Return [X, Y] of the center of cell containing provided text 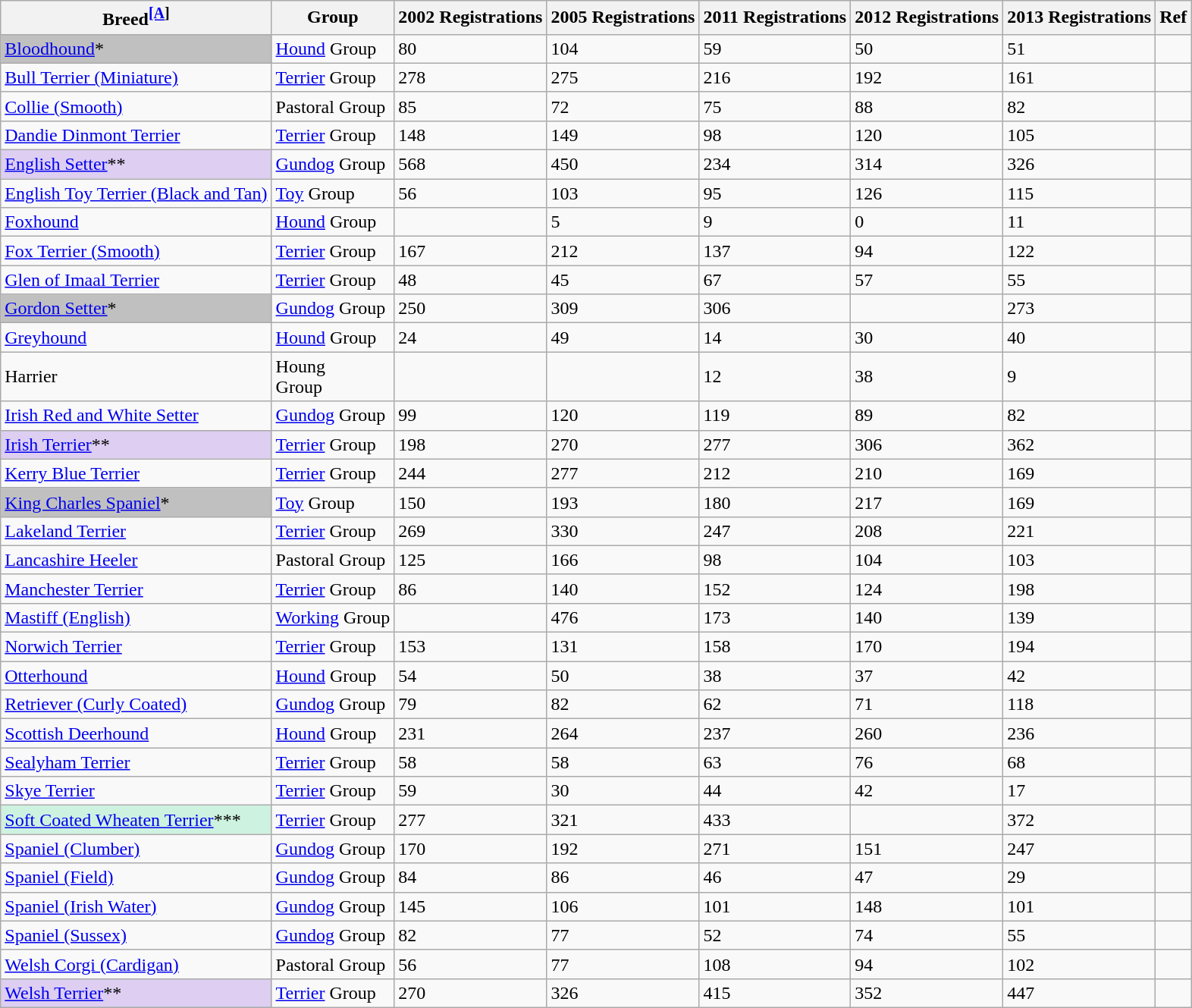
217 [927, 502]
Fox Terrier (Smooth) [136, 251]
29 [1080, 878]
309 [623, 309]
362 [1080, 444]
51 [1080, 49]
14 [775, 338]
269 [470, 531]
210 [927, 473]
46 [775, 878]
352 [927, 993]
Sealyham Terrier [136, 762]
131 [623, 647]
84 [470, 878]
Norwich Terrier [136, 647]
115 [1080, 193]
321 [623, 820]
167 [470, 251]
English Setter** [136, 165]
278 [470, 77]
137 [775, 251]
68 [1080, 762]
Kerry Blue Terrier [136, 473]
Scottish Deerhound [136, 733]
433 [775, 820]
Retriever (Curly Coated) [136, 705]
122 [1080, 251]
234 [775, 165]
106 [623, 906]
150 [470, 502]
95 [775, 193]
52 [775, 935]
173 [775, 617]
Foxhound [136, 222]
231 [470, 733]
271 [775, 849]
67 [775, 280]
72 [623, 106]
63 [775, 762]
250 [470, 309]
24 [470, 338]
48 [470, 280]
Group [333, 18]
221 [1080, 531]
Breed[A] [136, 18]
King Charles Spaniel* [136, 502]
158 [775, 647]
Glen of Imaal Terrier [136, 280]
125 [470, 560]
Manchester Terrier [136, 589]
2012 Registrations [927, 18]
75 [775, 106]
71 [927, 705]
105 [1080, 135]
264 [623, 733]
216 [775, 77]
476 [623, 617]
17 [1080, 791]
275 [623, 77]
Lancashire Heeler [136, 560]
57 [927, 280]
236 [1080, 733]
260 [927, 733]
45 [623, 280]
151 [927, 849]
37 [927, 676]
124 [927, 589]
11 [1080, 222]
Greyhound [136, 338]
Lakeland Terrier [136, 531]
244 [470, 473]
Irish Red and White Setter [136, 416]
80 [470, 49]
Otterhound [136, 676]
149 [623, 135]
102 [1080, 964]
273 [1080, 309]
161 [1080, 77]
99 [470, 416]
372 [1080, 820]
194 [1080, 647]
118 [1080, 705]
49 [623, 338]
193 [623, 502]
0 [927, 222]
2002 Registrations [470, 18]
180 [775, 502]
314 [927, 165]
2005 Registrations [623, 18]
237 [775, 733]
Welsh Corgi (Cardigan) [136, 964]
74 [927, 935]
Dandie Dinmont Terrier [136, 135]
108 [775, 964]
76 [927, 762]
Bull Terrier (Miniature) [136, 77]
119 [775, 416]
Spaniel (Irish Water) [136, 906]
Spaniel (Clumber) [136, 849]
Spaniel (Sussex) [136, 935]
166 [623, 560]
Soft Coated Wheaten Terrier*** [136, 820]
47 [927, 878]
330 [623, 531]
152 [775, 589]
Bloodhound* [136, 49]
HoungGroup [333, 376]
2013 Registrations [1080, 18]
44 [775, 791]
450 [623, 165]
Ref [1174, 18]
Irish Terrier** [136, 444]
62 [775, 705]
Collie (Smooth) [136, 106]
153 [470, 647]
12 [775, 376]
85 [470, 106]
54 [470, 676]
Working Group [333, 617]
79 [470, 705]
Spaniel (Field) [136, 878]
89 [927, 416]
568 [470, 165]
Gordon Setter* [136, 309]
145 [470, 906]
88 [927, 106]
208 [927, 531]
Skye Terrier [136, 791]
Welsh Terrier** [136, 993]
5 [623, 222]
415 [775, 993]
40 [1080, 338]
Mastiff (English) [136, 617]
139 [1080, 617]
2011 Registrations [775, 18]
447 [1080, 993]
English Toy Terrier (Black and Tan) [136, 193]
Harrier [136, 376]
126 [927, 193]
